Extract the (x, y) coordinate from the center of the cell holding the provided text.  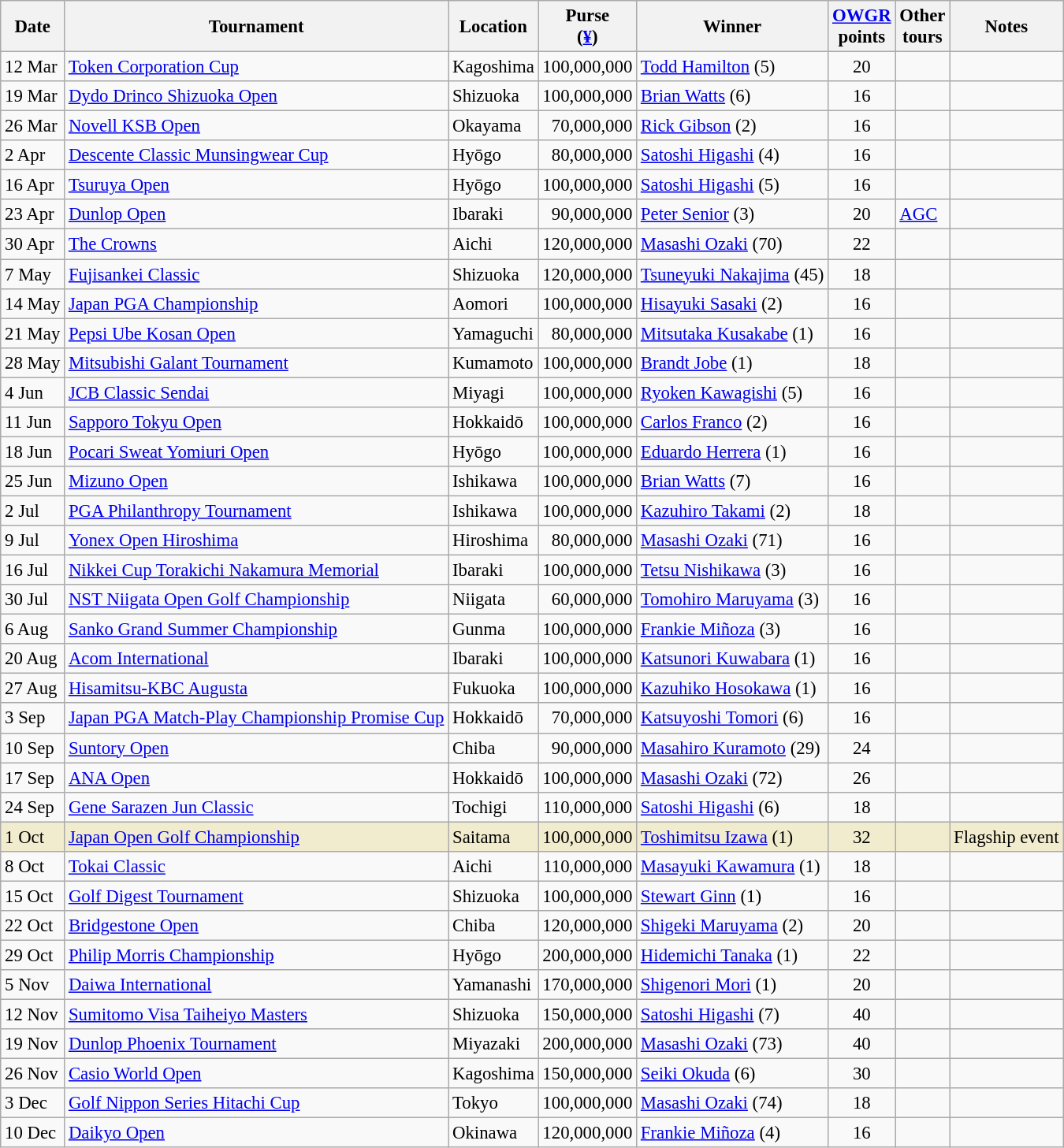
23 Apr (33, 215)
32 (862, 837)
Notes (1006, 27)
2 Jul (33, 511)
22 Oct (33, 926)
16 Apr (33, 185)
Tokyo (493, 1103)
Gene Sarazen Jun Classic (257, 807)
Philip Morris Championship (257, 955)
Mitsutaka Kusakabe (1) (733, 333)
Winner (733, 27)
Hidemichi Tanaka (1) (733, 955)
Masashi Ozaki (70) (733, 244)
JCB Classic Sendai (257, 392)
Aomori (493, 303)
Masashi Ozaki (73) (733, 1044)
Nikkei Cup Torakichi Nakamura Memorial (257, 570)
Tournament (257, 27)
19 Mar (33, 96)
Shigenori Mori (1) (733, 985)
Japan PGA Match-Play Championship Promise Cup (257, 719)
17 Sep (33, 778)
Japan Open Golf Championship (257, 837)
28 May (33, 362)
Fujisankei Classic (257, 274)
1 Oct (33, 837)
NST Niigata Open Golf Championship (257, 600)
Saitama (493, 837)
Bridgestone Open (257, 926)
Masashi Ozaki (72) (733, 778)
14 May (33, 303)
Niigata (493, 600)
26 Mar (33, 126)
Flagship event (1006, 837)
15 Oct (33, 896)
Casio World Open (257, 1074)
Okinawa (493, 1133)
Token Corporation Cup (257, 67)
Satoshi Higashi (6) (733, 807)
26 Nov (33, 1074)
Satoshi Higashi (7) (733, 1015)
Masashi Ozaki (71) (733, 541)
Ryoken Kawagishi (5) (733, 392)
Sapporo Tokyu Open (257, 422)
Yonex Open Hiroshima (257, 541)
Dunlop Phoenix Tournament (257, 1044)
Gunma (493, 630)
26 (862, 778)
Kumamoto (493, 362)
Frankie Miñoza (4) (733, 1133)
Miyazaki (493, 1044)
The Crowns (257, 244)
Location (493, 27)
Rick Gibson (2) (733, 126)
60,000,000 (587, 600)
8 Oct (33, 867)
Daikyo Open (257, 1133)
20 Aug (33, 659)
18 Jun (33, 451)
12 Mar (33, 67)
Kazuhiko Hosokawa (1) (733, 689)
4 Jun (33, 392)
30 Apr (33, 244)
Japan PGA Championship (257, 303)
24 Sep (33, 807)
10 Sep (33, 748)
24 (862, 748)
Masayuki Kawamura (1) (733, 867)
Descente Classic Munsingwear Cup (257, 155)
Pepsi Ube Kosan Open (257, 333)
19 Nov (33, 1044)
3 Dec (33, 1103)
6 Aug (33, 630)
29 Oct (33, 955)
16 Jul (33, 570)
Katsuyoshi Tomori (6) (733, 719)
Pocari Sweat Yomiuri Open (257, 451)
Todd Hamilton (5) (733, 67)
Acom International (257, 659)
25 Jun (33, 481)
Masashi Ozaki (74) (733, 1103)
Dunlop Open (257, 215)
2 Apr (33, 155)
Miyagi (493, 392)
Tokai Classic (257, 867)
Satoshi Higashi (4) (733, 155)
Golf Digest Tournament (257, 896)
Katsunori Kuwabara (1) (733, 659)
ANA Open (257, 778)
Mitsubishi Galant Tournament (257, 362)
Tsuneyuki Nakajima (45) (733, 274)
12 Nov (33, 1015)
Brian Watts (6) (733, 96)
Hisamitsu-KBC Augusta (257, 689)
30 Jul (33, 600)
Masahiro Kuramoto (29) (733, 748)
Brandt Jobe (1) (733, 362)
Tsuruya Open (257, 185)
Date (33, 27)
Stewart Ginn (1) (733, 896)
Seiki Okuda (6) (733, 1074)
10 Dec (33, 1133)
Golf Nippon Series Hitachi Cup (257, 1103)
3 Sep (33, 719)
Tomohiro Maruyama (3) (733, 600)
170,000,000 (587, 985)
Daiwa International (257, 985)
Yamanashi (493, 985)
Shigeki Maruyama (2) (733, 926)
11 Jun (33, 422)
7 May (33, 274)
27 Aug (33, 689)
Purse(¥) (587, 27)
PGA Philanthropy Tournament (257, 511)
Sumitomo Visa Taiheiyo Masters (257, 1015)
Othertours (922, 27)
Tetsu Nishikawa (3) (733, 570)
Tochigi (493, 807)
Yamaguchi (493, 333)
Sanko Grand Summer Championship (257, 630)
Dydo Drinco Shizuoka Open (257, 96)
5 Nov (33, 985)
Fukuoka (493, 689)
Novell KSB Open (257, 126)
Mizuno Open (257, 481)
Brian Watts (7) (733, 481)
21 May (33, 333)
AGC (922, 215)
Suntory Open (257, 748)
Kazuhiro Takami (2) (733, 511)
Peter Senior (3) (733, 215)
OWGRpoints (862, 27)
Satoshi Higashi (5) (733, 185)
Toshimitsu Izawa (1) (733, 837)
Hiroshima (493, 541)
Eduardo Herrera (1) (733, 451)
Carlos Franco (2) (733, 422)
Okayama (493, 126)
Frankie Miñoza (3) (733, 630)
9 Jul (33, 541)
30 (862, 1074)
Hisayuki Sasaki (2) (733, 303)
